Locate the cell with the specified text and output its [x, y] center coordinate. 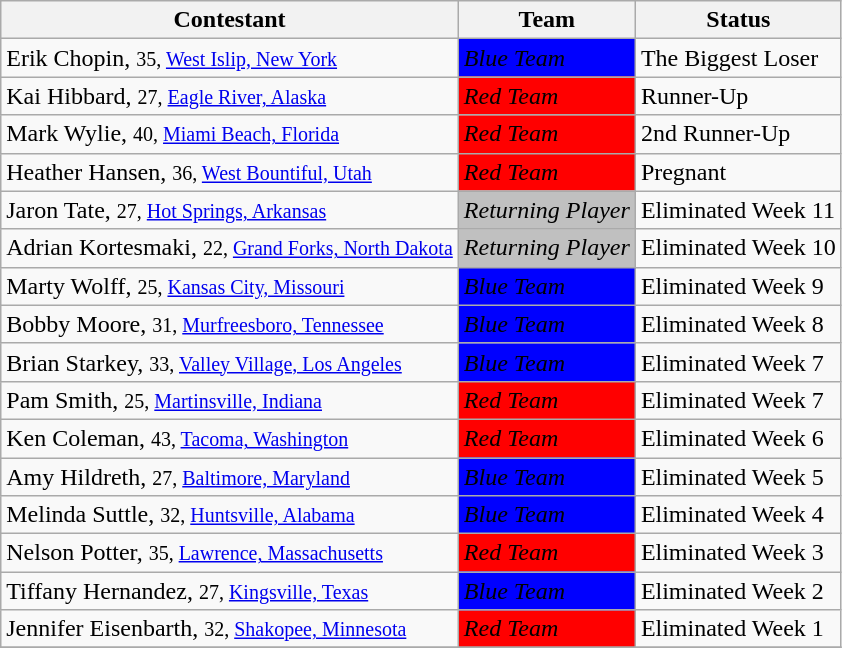
Ken Coleman, 43, Tacoma, Washington [230, 438]
Erik Chopin, 35, West Islip, New York [230, 58]
Amy Hildreth, 27, Baltimore, Maryland [230, 477]
Jennifer Eisenbarth, 32, Shakopee, Minnesota [230, 629]
Nelson Potter, 35, Lawrence, Massachusetts [230, 553]
Brian Starkey, 33, Valley Village, Los Angeles [230, 362]
2nd Runner-Up [738, 134]
Runner-Up [738, 96]
The Biggest Loser [738, 58]
Mark Wylie, 40, Miami Beach, Florida [230, 134]
Team [546, 20]
Status [738, 20]
Jaron Tate, 27, Hot Springs, Arkansas [230, 210]
Kai Hibbard, 27, Eagle River, Alaska [230, 96]
Eliminated Week 9 [738, 286]
Eliminated Week 6 [738, 438]
Eliminated Week 4 [738, 515]
Eliminated Week 11 [738, 210]
Marty Wolff, 25, Kansas City, Missouri [230, 286]
Heather Hansen, 36, West Bountiful, Utah [230, 172]
Pam Smith, 25, Martinsville, Indiana [230, 400]
Eliminated Week 2 [738, 591]
Bobby Moore, 31, Murfreesboro, Tennessee [230, 324]
Eliminated Week 10 [738, 248]
Eliminated Week 1 [738, 629]
Adrian Kortesmaki, 22, Grand Forks, North Dakota [230, 248]
Pregnant [738, 172]
Eliminated Week 3 [738, 553]
Eliminated Week 8 [738, 324]
Melinda Suttle, 32, Huntsville, Alabama [230, 515]
Eliminated Week 5 [738, 477]
Tiffany Hernandez, 27, Kingsville, Texas [230, 591]
Contestant [230, 20]
